From the cell containing the given text, extract its center point as (x, y) coordinate. 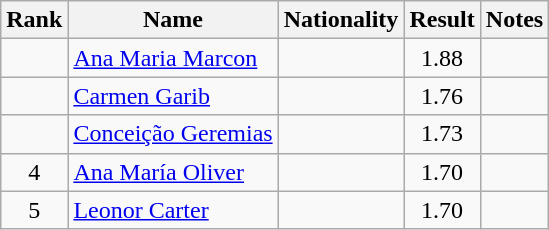
1.76 (442, 96)
Rank (34, 20)
Result (442, 20)
Ana Maria Marcon (173, 58)
4 (34, 172)
Nationality (341, 20)
Conceição Geremias (173, 134)
Notes (514, 20)
1.88 (442, 58)
Leonor Carter (173, 210)
Carmen Garib (173, 96)
Name (173, 20)
1.73 (442, 134)
Ana María Oliver (173, 172)
5 (34, 210)
